Find where the given text appears and provide that cell's center as [x, y] coordinate. 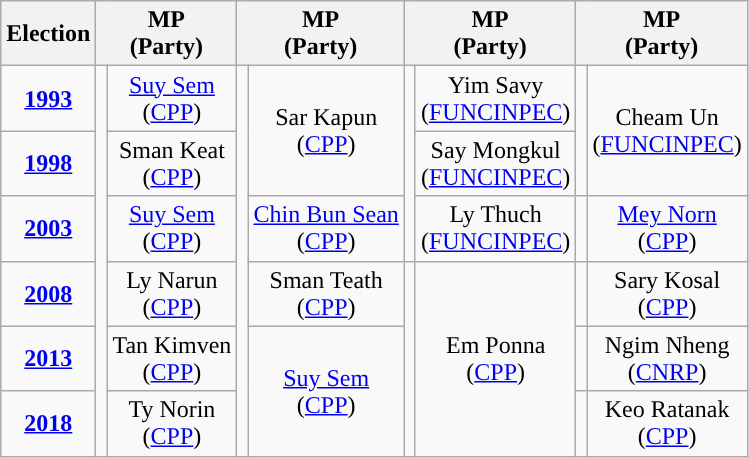
Ly Narun(CPP) [172, 294]
Sar Kapun(CPP) [326, 131]
Ngim Nheng(CNRP) [667, 358]
2003 [48, 228]
Ly Thuch(FUNCINPEC) [495, 228]
Tan Kimven(CPP) [172, 358]
Say Mongkul(FUNCINPEC) [495, 164]
Chin Bun Sean(CPP) [326, 228]
Em Ponna(CPP) [495, 358]
1993 [48, 98]
2018 [48, 424]
2008 [48, 294]
Ty Norin(CPP) [172, 424]
2013 [48, 358]
Election [48, 34]
Cheam Un(FUNCINPEC) [667, 131]
Keo Ratanak(CPP) [667, 424]
Sman Keat(CPP) [172, 164]
1998 [48, 164]
Sman Teath(CPP) [326, 294]
Sary Kosal(CPP) [667, 294]
Yim Savy(FUNCINPEC) [495, 98]
Mey Norn(CPP) [667, 228]
